From the cell containing the given text, extract its center point as [x, y] coordinate. 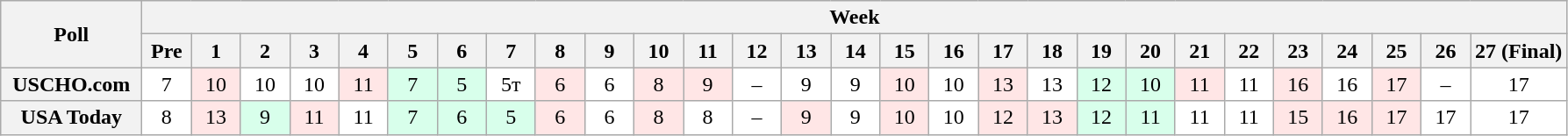
22 [1249, 51]
USA Today [72, 118]
18 [1052, 51]
1 [216, 51]
Pre [167, 51]
3 [314, 51]
Poll [72, 34]
25 [1396, 51]
Week [855, 18]
14 [856, 51]
USCHO.com [72, 84]
20 [1150, 51]
4 [363, 51]
19 [1101, 51]
5т [511, 84]
24 [1347, 51]
21 [1199, 51]
2 [265, 51]
27 (Final) [1519, 51]
23 [1298, 51]
26 [1445, 51]
